Search for the cell housing the specified text and yield its (X, Y) center coordinate. 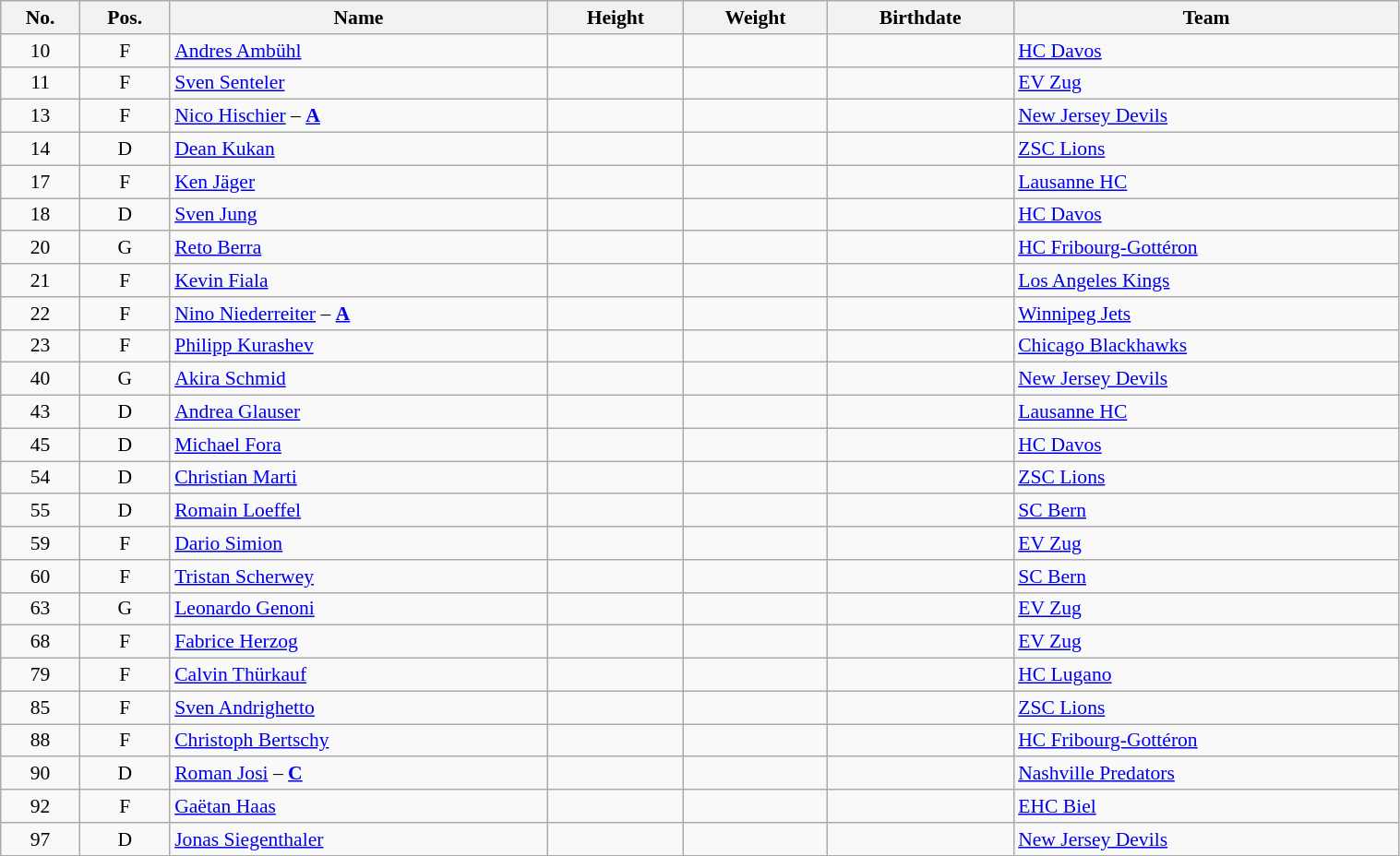
17 (41, 182)
Dario Simion (358, 543)
Reto Berra (358, 248)
Pos. (125, 18)
20 (41, 248)
Michael Fora (358, 445)
68 (41, 642)
Nino Niederreiter – A (358, 314)
EHC Biel (1206, 806)
54 (41, 478)
Gaëtan Haas (358, 806)
55 (41, 511)
Name (358, 18)
40 (41, 379)
Philipp Kurashev (358, 346)
22 (41, 314)
Winnipeg Jets (1206, 314)
Fabrice Herzog (358, 642)
Romain Loeffel (358, 511)
97 (41, 839)
60 (41, 577)
45 (41, 445)
Roman Josi – C (358, 774)
92 (41, 806)
88 (41, 741)
Sven Senteler (358, 83)
Ken Jäger (358, 182)
HC Lugano (1206, 675)
Jonas Siegenthaler (358, 839)
Leonardo Genoni (358, 609)
Chicago Blackhawks (1206, 346)
63 (41, 609)
Sven Andrighetto (358, 707)
11 (41, 83)
10 (41, 51)
No. (41, 18)
Calvin Thürkauf (358, 675)
Weight (755, 18)
Andrea Glauser (358, 412)
21 (41, 280)
18 (41, 215)
Tristan Scherwey (358, 577)
Sven Jung (358, 215)
90 (41, 774)
43 (41, 412)
Akira Schmid (358, 379)
Height (616, 18)
85 (41, 707)
Christoph Bertschy (358, 741)
59 (41, 543)
Nashville Predators (1206, 774)
Nico Hischier – A (358, 116)
23 (41, 346)
79 (41, 675)
13 (41, 116)
Los Angeles Kings (1206, 280)
Birthdate (920, 18)
14 (41, 149)
Team (1206, 18)
Andres Ambühl (358, 51)
Christian Marti (358, 478)
Dean Kukan (358, 149)
Kevin Fiala (358, 280)
